Detect which cell encompasses the target text, then output its (x, y) center coordinate. 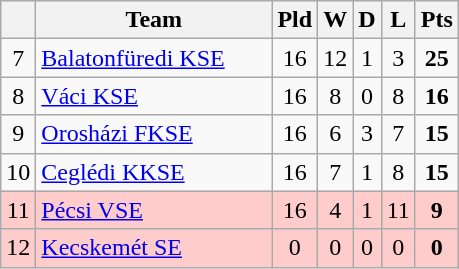
Pts (436, 20)
Kecskemét SE (154, 248)
D (367, 20)
W (336, 20)
6 (336, 134)
10 (18, 172)
4 (336, 210)
Team (154, 20)
Balatonfüredi KSE (154, 58)
Váci KSE (154, 96)
Pld (295, 20)
Pécsi VSE (154, 210)
L (398, 20)
Orosházi FKSE (154, 134)
Ceglédi KKSE (154, 172)
25 (436, 58)
